Detect which cell encompasses the target text, then output its [X, Y] center coordinate. 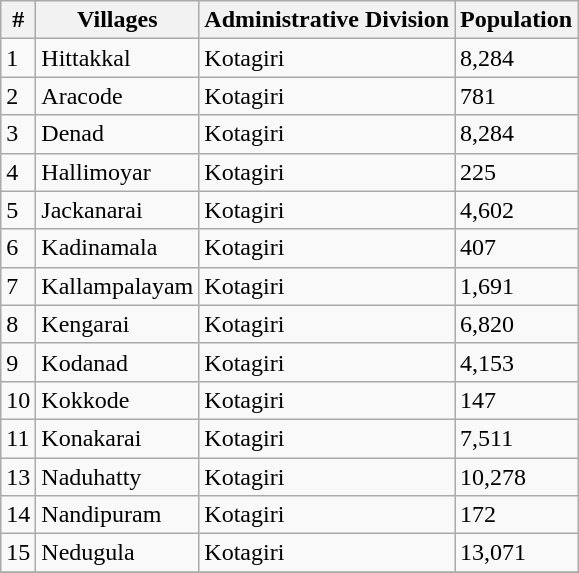
2 [18, 96]
781 [516, 96]
147 [516, 400]
1 [18, 58]
6 [18, 248]
7,511 [516, 438]
Villages [118, 20]
5 [18, 210]
Population [516, 20]
4 [18, 172]
Konakarai [118, 438]
4,602 [516, 210]
6,820 [516, 324]
10 [18, 400]
3 [18, 134]
13,071 [516, 553]
8 [18, 324]
Denad [118, 134]
Kokkode [118, 400]
9 [18, 362]
Administrative Division [327, 20]
Nandipuram [118, 515]
Hittakkal [118, 58]
Kadinamala [118, 248]
Jackanarai [118, 210]
172 [516, 515]
15 [18, 553]
Kodanad [118, 362]
14 [18, 515]
Kallampalayam [118, 286]
4,153 [516, 362]
13 [18, 477]
407 [516, 248]
Naduhatty [118, 477]
7 [18, 286]
Kengarai [118, 324]
10,278 [516, 477]
11 [18, 438]
Aracode [118, 96]
# [18, 20]
225 [516, 172]
Hallimoyar [118, 172]
Nedugula [118, 553]
1,691 [516, 286]
